Output the (x, y) coordinate of the center of the cell containing the given text.  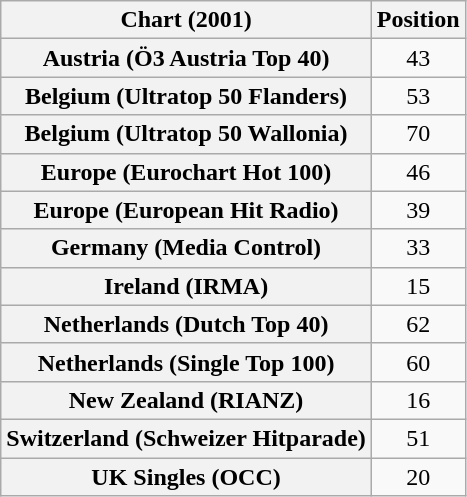
Chart (2001) (186, 20)
Netherlands (Dutch Top 40) (186, 324)
70 (418, 134)
43 (418, 58)
Ireland (IRMA) (186, 286)
16 (418, 400)
Belgium (Ultratop 50 Flanders) (186, 96)
51 (418, 438)
Austria (Ö3 Austria Top 40) (186, 58)
20 (418, 477)
39 (418, 210)
New Zealand (RIANZ) (186, 400)
UK Singles (OCC) (186, 477)
60 (418, 362)
Germany (Media Control) (186, 248)
46 (418, 172)
62 (418, 324)
Europe (Eurochart Hot 100) (186, 172)
Netherlands (Single Top 100) (186, 362)
15 (418, 286)
Position (418, 20)
Belgium (Ultratop 50 Wallonia) (186, 134)
Europe (European Hit Radio) (186, 210)
53 (418, 96)
33 (418, 248)
Switzerland (Schweizer Hitparade) (186, 438)
